Return the (x, y) coordinate for the center point of the cell that contains the specified text.  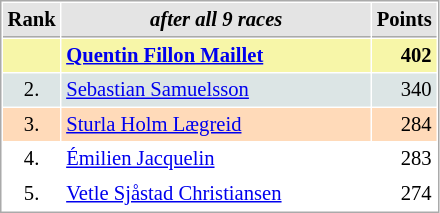
Sturla Holm Lægreid (216, 124)
Émilien Jacquelin (216, 158)
274 (404, 194)
340 (404, 90)
3. (32, 124)
Quentin Fillon Maillet (216, 56)
after all 9 races (216, 20)
Rank (32, 20)
Vetle Sjåstad Christiansen (216, 194)
284 (404, 124)
4. (32, 158)
283 (404, 158)
402 (404, 56)
5. (32, 194)
2. (32, 90)
Sebastian Samuelsson (216, 90)
Points (404, 20)
